Find where the given text appears and provide that cell's center as [x, y] coordinate. 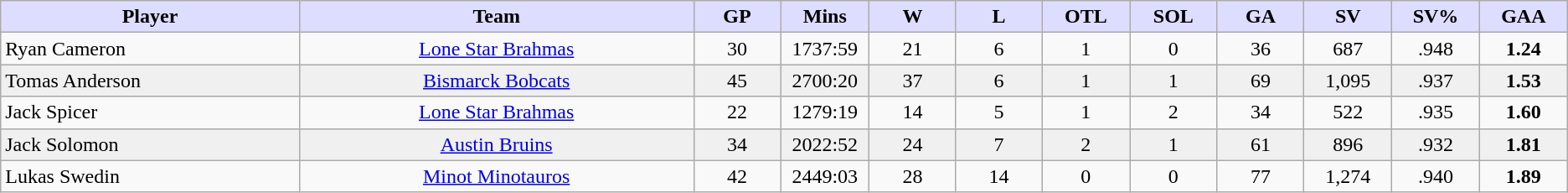
GA [1261, 17]
L [998, 17]
Player [150, 17]
SV [1349, 17]
45 [737, 81]
22 [737, 112]
5 [998, 112]
69 [1261, 81]
1.53 [1523, 81]
.937 [1436, 81]
1,095 [1349, 81]
Team [496, 17]
36 [1261, 49]
21 [913, 49]
Minot Minotauros [496, 176]
2449:03 [825, 176]
687 [1349, 49]
2022:52 [825, 144]
OTL [1086, 17]
GAA [1523, 17]
77 [1261, 176]
Jack Solomon [150, 144]
Bismarck Bobcats [496, 81]
Ryan Cameron [150, 49]
1.60 [1523, 112]
Lukas Swedin [150, 176]
30 [737, 49]
1,274 [1349, 176]
Tomas Anderson [150, 81]
SV% [1436, 17]
1279:19 [825, 112]
1737:59 [825, 49]
.935 [1436, 112]
1.81 [1523, 144]
Jack Spicer [150, 112]
24 [913, 144]
Mins [825, 17]
1.89 [1523, 176]
Austin Bruins [496, 144]
.940 [1436, 176]
W [913, 17]
42 [737, 176]
SOL [1173, 17]
GP [737, 17]
.932 [1436, 144]
2700:20 [825, 81]
522 [1349, 112]
1.24 [1523, 49]
61 [1261, 144]
28 [913, 176]
7 [998, 144]
.948 [1436, 49]
896 [1349, 144]
37 [913, 81]
